Extract the (x, y) coordinate from the center of the cell holding the provided text.  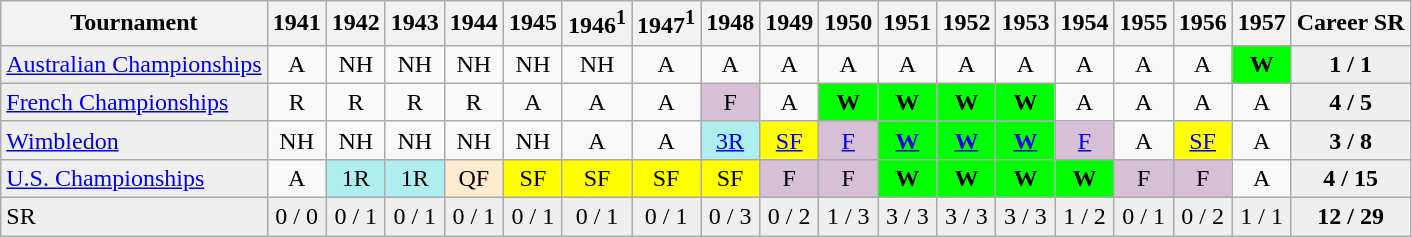
Career SR (1350, 24)
1 / 2 (1084, 217)
3R (730, 140)
1950 (848, 24)
1951 (908, 24)
1 / 3 (848, 217)
4 / 5 (1350, 102)
1957 (1262, 24)
1948 (730, 24)
Wimbledon (134, 140)
19461 (596, 24)
4 / 15 (1350, 178)
U.S. Championships (134, 178)
1945 (532, 24)
QF (474, 178)
19471 (666, 24)
1956 (1202, 24)
1942 (356, 24)
1953 (1026, 24)
1954 (1084, 24)
SR (134, 217)
1941 (296, 24)
0 / 0 (296, 217)
3 / 8 (1350, 140)
Australian Championships (134, 64)
Tournament (134, 24)
1943 (414, 24)
1952 (966, 24)
12 / 29 (1350, 217)
1949 (790, 24)
1955 (1144, 24)
1944 (474, 24)
French Championships (134, 102)
0 / 3 (730, 217)
